For the text-containing cell, return its midpoint in [X, Y] coordinate format. 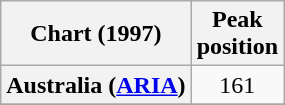
Chart (1997) [96, 34]
Australia (ARIA) [96, 85]
Peakposition [237, 34]
161 [237, 85]
